Locate the cell with the specified text and output its [X, Y] center coordinate. 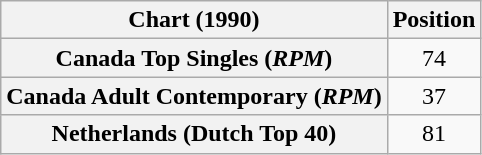
81 [434, 134]
Chart (1990) [194, 20]
Netherlands (Dutch Top 40) [194, 134]
74 [434, 58]
Canada Top Singles (RPM) [194, 58]
Position [434, 20]
Canada Adult Contemporary (RPM) [194, 96]
37 [434, 96]
